Capture the cell that displays the provided text and extract its (X, Y) central coordinate. 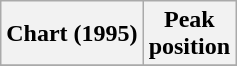
Chart (1995) (72, 34)
Peakposition (189, 34)
